Determine the (x, y) coordinate at the center of the cell enclosing the given text.  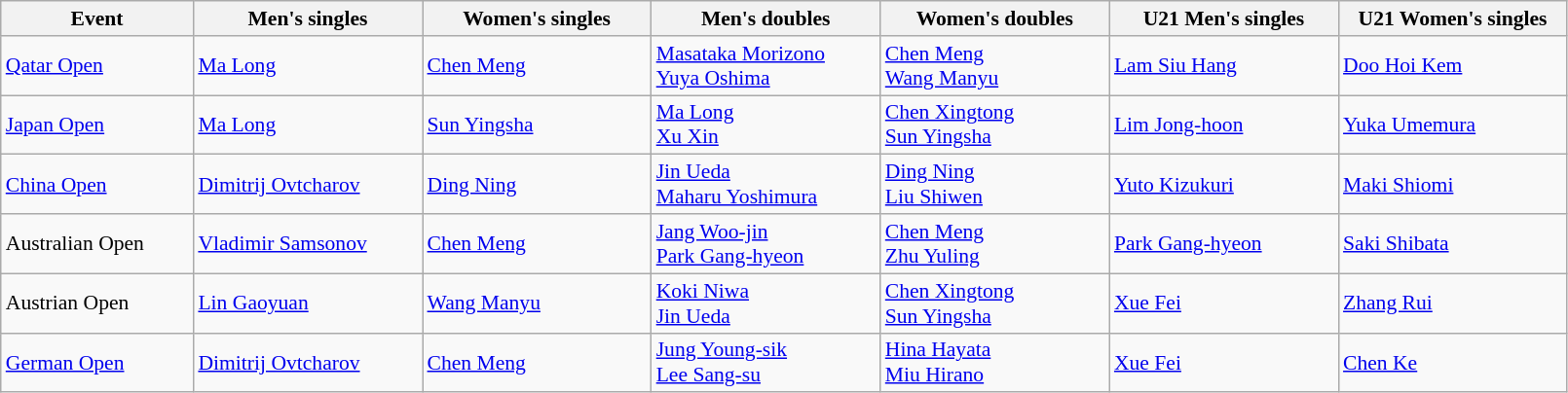
Jung Young-sik Lee Sang-su (765, 362)
Men's singles (308, 18)
Australian Open (97, 243)
Doo Hoi Kem (1453, 66)
Japan Open (97, 125)
Sun Yingsha (538, 125)
Park Gang-hyeon (1223, 243)
Jang Woo-jin Park Gang-hyeon (765, 243)
Lin Gaoyuan (308, 304)
Event (97, 18)
Saki Shibata (1453, 243)
Austrian Open (97, 304)
Ding Ning (538, 185)
Lam Siu Hang (1223, 66)
Ma Long Xu Xin (765, 125)
Zhang Rui (1453, 304)
Maki Shiomi (1453, 185)
German Open (97, 362)
Lim Jong-hoon (1223, 125)
Women's doubles (995, 18)
U21 Women's singles (1453, 18)
Chen Ke (1453, 362)
Women's singles (538, 18)
Wang Manyu (538, 304)
Qatar Open (97, 66)
Chen Meng Zhu Yuling (995, 243)
Chen Meng Wang Manyu (995, 66)
Jin Ueda Maharu Yoshimura (765, 185)
Ding Ning Liu Shiwen (995, 185)
U21 Men's singles (1223, 18)
Vladimir Samsonov (308, 243)
Koki Niwa Jin Ueda (765, 304)
Men's doubles (765, 18)
Yuto Kizukuri (1223, 185)
China Open (97, 185)
Masataka Morizono Yuya Oshima (765, 66)
Hina Hayata Miu Hirano (995, 362)
Yuka Umemura (1453, 125)
